Detect which cell encompasses the target text, then output its [X, Y] center coordinate. 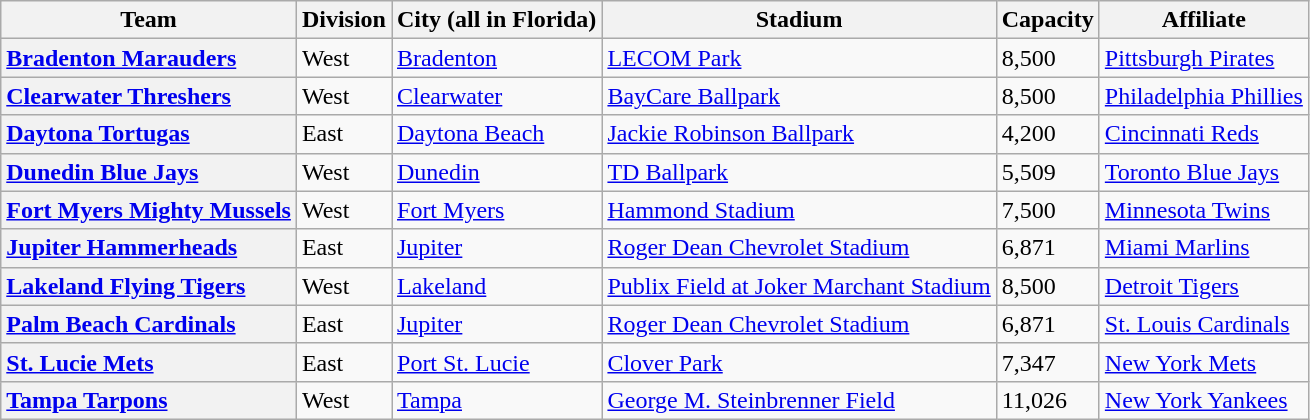
Stadium [799, 20]
TD Ballpark [799, 172]
LECOM Park [799, 58]
St. Lucie Mets [149, 362]
Toronto Blue Jays [1204, 172]
5,509 [1048, 172]
Division [344, 20]
Tampa [497, 400]
Palm Beach Cardinals [149, 324]
St. Louis Cardinals [1204, 324]
Capacity [1048, 20]
Fort Myers Mighty Mussels [149, 210]
Bradenton Marauders [149, 58]
Detroit Tigers [1204, 286]
Dunedin Blue Jays [149, 172]
New York Mets [1204, 362]
BayCare Ballpark [799, 96]
Daytona Tortugas [149, 134]
Miami Marlins [1204, 248]
Tampa Tarpons [149, 400]
Daytona Beach [497, 134]
Clover Park [799, 362]
Lakeland Flying Tigers [149, 286]
Lakeland [497, 286]
Fort Myers [497, 210]
Jackie Robinson Ballpark [799, 134]
Publix Field at Joker Marchant Stadium [799, 286]
Philadelphia Phillies [1204, 96]
City (all in Florida) [497, 20]
Team [149, 20]
Clearwater [497, 96]
Dunedin [497, 172]
Minnesota Twins [1204, 210]
Affiliate [1204, 20]
Jupiter Hammerheads [149, 248]
Port St. Lucie [497, 362]
4,200 [1048, 134]
Clearwater Threshers [149, 96]
Bradenton [497, 58]
New York Yankees [1204, 400]
Hammond Stadium [799, 210]
George M. Steinbrenner Field [799, 400]
Pittsburgh Pirates [1204, 58]
7,347 [1048, 362]
Cincinnati Reds [1204, 134]
11,026 [1048, 400]
7,500 [1048, 210]
